For the text-containing cell, return its midpoint in (x, y) coordinate format. 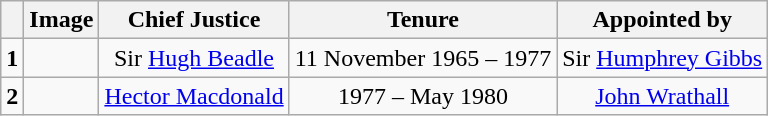
Appointed by (662, 20)
John Wrathall (662, 96)
Image (62, 20)
Hector Macdonald (194, 96)
1 (12, 58)
Sir Hugh Beadle (194, 58)
1977 – May 1980 (422, 96)
2 (12, 96)
Chief Justice (194, 20)
Tenure (422, 20)
Sir Humphrey Gibbs (662, 58)
11 November 1965 – 1977 (422, 58)
